Find where the given text appears and provide that cell's center as [X, Y] coordinate. 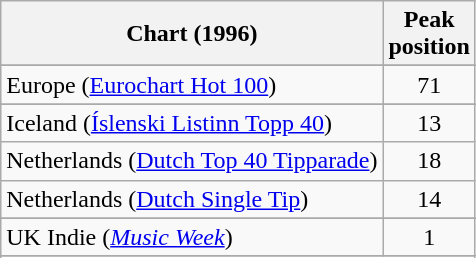
14 [429, 199]
Peakposition [429, 34]
Netherlands (Dutch Single Tip) [192, 199]
71 [429, 85]
1 [429, 237]
Chart (1996) [192, 34]
Netherlands (Dutch Top 40 Tipparade) [192, 161]
UK Indie (Music Week) [192, 237]
Europe (Eurochart Hot 100) [192, 85]
13 [429, 123]
Iceland (Íslenski Listinn Topp 40) [192, 123]
18 [429, 161]
